Search for the cell housing the specified text and yield its (X, Y) center coordinate. 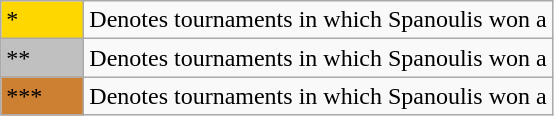
** (42, 58)
*** (42, 96)
* (42, 20)
